From the cell containing the given text, extract its center point as [X, Y] coordinate. 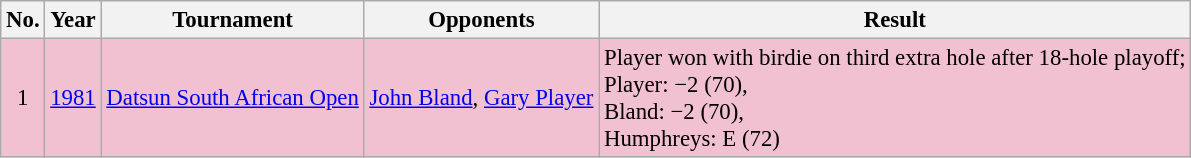
Player won with birdie on third extra hole after 18-hole playoff;Player: −2 (70),Bland: −2 (70),Humphreys: E (72) [895, 98]
Year [73, 20]
Datsun South African Open [232, 98]
Result [895, 20]
John Bland, Gary Player [482, 98]
1 [23, 98]
1981 [73, 98]
No. [23, 20]
Opponents [482, 20]
Tournament [232, 20]
